Return [X, Y] of the center of cell containing provided text 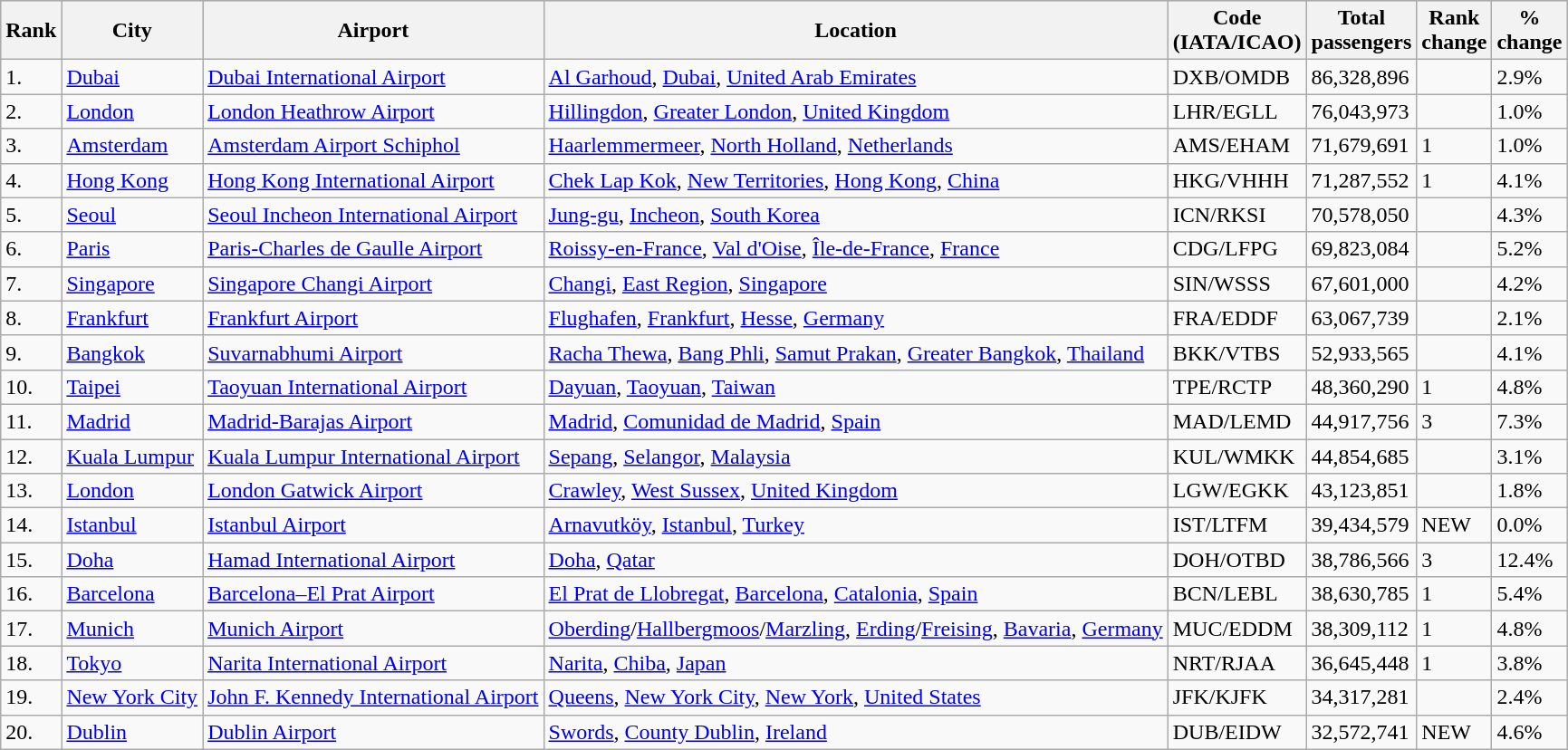
67,601,000 [1361, 284]
LHR/EGLL [1237, 111]
Frankfurt [132, 318]
Taoyuan International Airport [373, 387]
Madrid-Barajas Airport [373, 421]
IST/LTFM [1237, 525]
Doha [132, 560]
Narita, Chiba, Japan [855, 663]
John F. Kennedy International Airport [373, 697]
18. [31, 663]
DXB/OMDB [1237, 77]
Swords, County Dublin, Ireland [855, 732]
2.4% [1529, 697]
16. [31, 594]
44,917,756 [1361, 421]
El Prat de Llobregat, Barcelona, Catalonia, Spain [855, 594]
LGW/EGKK [1237, 491]
MAD/LEMD [1237, 421]
14. [31, 525]
Oberding/Hallbergmoos/Marzling, Erding/Freising, Bavaria, Germany [855, 629]
12.4% [1529, 560]
Al Garhoud, Dubai, United Arab Emirates [855, 77]
7.3% [1529, 421]
Dublin Airport [373, 732]
FRA/EDDF [1237, 318]
5.4% [1529, 594]
Istanbul Airport [373, 525]
DUB/EIDW [1237, 732]
1.8% [1529, 491]
63,067,739 [1361, 318]
%change [1529, 31]
Rank [31, 31]
MUC/EDDM [1237, 629]
London Gatwick Airport [373, 491]
Kuala Lumpur International Airport [373, 456]
JFK/KJFK [1237, 697]
52,933,565 [1361, 352]
Queens, New York City, New York, United States [855, 697]
4.2% [1529, 284]
Seoul Incheon International Airport [373, 215]
Totalpassengers [1361, 31]
39,434,579 [1361, 525]
70,578,050 [1361, 215]
Hillingdon, Greater London, United Kingdom [855, 111]
48,360,290 [1361, 387]
Munich Airport [373, 629]
Hong Kong [132, 180]
Airport [373, 31]
20. [31, 732]
19. [31, 697]
Changi, East Region, Singapore [855, 284]
3.8% [1529, 663]
36,645,448 [1361, 663]
11. [31, 421]
KUL/WMKK [1237, 456]
Kuala Lumpur [132, 456]
Dubai [132, 77]
9. [31, 352]
Doha, Qatar [855, 560]
3.1% [1529, 456]
Hong Kong International Airport [373, 180]
Hamad International Airport [373, 560]
71,679,691 [1361, 146]
38,309,112 [1361, 629]
NRT/RJAA [1237, 663]
BKK/VTBS [1237, 352]
Dayuan, Taoyuan, Taiwan [855, 387]
32,572,741 [1361, 732]
13. [31, 491]
Rankchange [1455, 31]
4.6% [1529, 732]
69,823,084 [1361, 249]
2. [31, 111]
Jung-gu, Incheon, South Korea [855, 215]
15. [31, 560]
DOH/OTBD [1237, 560]
5.2% [1529, 249]
City [132, 31]
Flughafen, Frankfurt, Hesse, Germany [855, 318]
Roissy-en-France, Val d'Oise, Île-de-France, France [855, 249]
Sepang, Selangor, Malaysia [855, 456]
Madrid [132, 421]
Frankfurt Airport [373, 318]
76,043,973 [1361, 111]
Taipei [132, 387]
2.9% [1529, 77]
Munich [132, 629]
1. [31, 77]
17. [31, 629]
Arnavutköy, Istanbul, Turkey [855, 525]
Amsterdam Airport Schiphol [373, 146]
8. [31, 318]
Racha Thewa, Bang Phli, Samut Prakan, Greater Bangkok, Thailand [855, 352]
HKG/VHHH [1237, 180]
3. [31, 146]
Istanbul [132, 525]
38,630,785 [1361, 594]
10. [31, 387]
Barcelona [132, 594]
Barcelona–El Prat Airport [373, 594]
43,123,851 [1361, 491]
New York City [132, 697]
CDG/LFPG [1237, 249]
38,786,566 [1361, 560]
Tokyo [132, 663]
44,854,685 [1361, 456]
Seoul [132, 215]
Haarlemmermeer, North Holland, Netherlands [855, 146]
5. [31, 215]
Singapore Changi Airport [373, 284]
Location [855, 31]
TPE/RCTP [1237, 387]
SIN/WSSS [1237, 284]
12. [31, 456]
Madrid, Comunidad de Madrid, Spain [855, 421]
7. [31, 284]
London Heathrow Airport [373, 111]
Narita International Airport [373, 663]
ICN/RKSI [1237, 215]
Dubai International Airport [373, 77]
Dublin [132, 732]
0.0% [1529, 525]
Singapore [132, 284]
34,317,281 [1361, 697]
4.3% [1529, 215]
Chek Lap Kok, New Territories, Hong Kong, China [855, 180]
AMS/EHAM [1237, 146]
2.1% [1529, 318]
Suvarnabhumi Airport [373, 352]
Paris [132, 249]
Code(IATA/ICAO) [1237, 31]
Amsterdam [132, 146]
6. [31, 249]
Bangkok [132, 352]
4. [31, 180]
BCN/LEBL [1237, 594]
86,328,896 [1361, 77]
Paris-Charles de Gaulle Airport [373, 249]
Crawley, West Sussex, United Kingdom [855, 491]
71,287,552 [1361, 180]
